Return [x, y] of the center of cell containing provided text 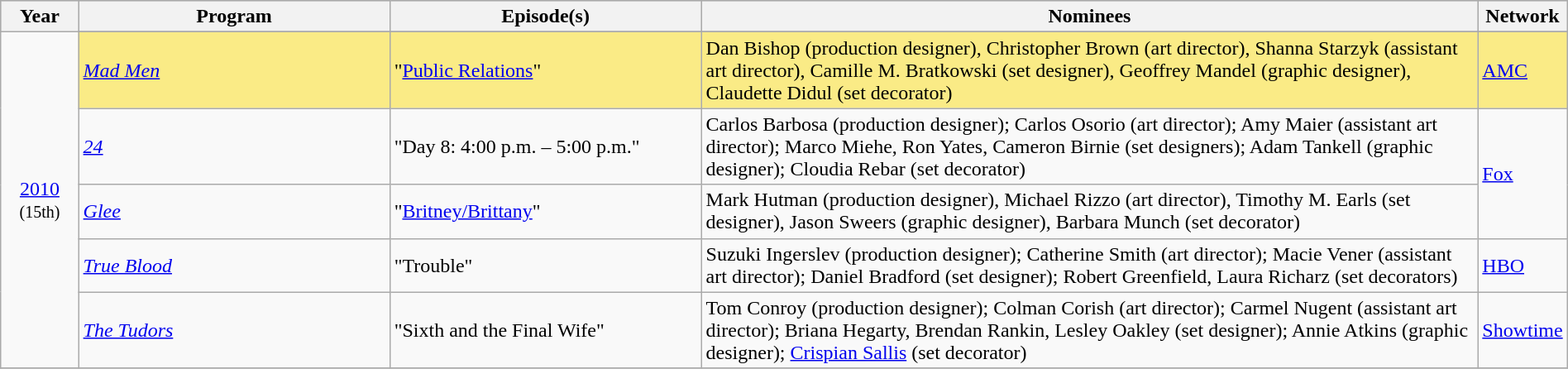
Program [234, 17]
"Britney/Brittany" [546, 212]
Showtime [1523, 330]
2010(15th) [40, 200]
AMC [1523, 70]
"Trouble" [546, 265]
"Day 8: 4:00 p.m. – 5:00 p.m." [546, 146]
"Sixth and the Final Wife" [546, 330]
The Tudors [234, 330]
Glee [234, 212]
Nominees [1090, 17]
24 [234, 146]
Network [1523, 17]
Episode(s) [546, 17]
Mad Men [234, 70]
HBO [1523, 265]
Fox [1523, 174]
Year [40, 17]
"Public Relations" [546, 70]
True Blood [234, 265]
